Return [X, Y] of the center of cell containing provided text 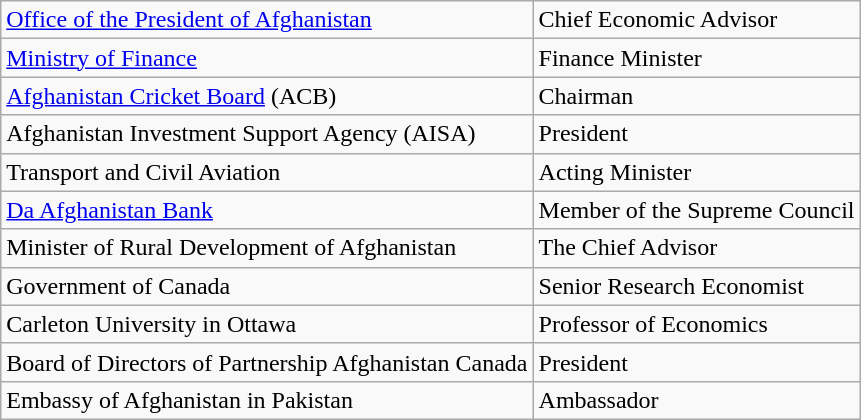
Embassy of Afghanistan in Pakistan [267, 400]
Government of Canada [267, 286]
Afghanistan Cricket Board (ACB) [267, 96]
Transport and Civil Aviation [267, 172]
The Chief Advisor [696, 248]
Afghanistan Investment Support Agency (AISA) [267, 134]
Finance Minister [696, 58]
Ambassador [696, 400]
Ministry of Finance [267, 58]
Professor of Economics [696, 324]
Member of the Supreme Council [696, 210]
Da Afghanistan Bank [267, 210]
Board of Directors of Partnership Afghanistan Canada [267, 362]
Office of the President of Afghanistan [267, 20]
Chairman [696, 96]
Carleton University in Ottawa [267, 324]
Minister of Rural Development of Afghanistan [267, 248]
Chief Economic Advisor [696, 20]
Senior Research Economist [696, 286]
Acting Minister [696, 172]
